Capture the cell that displays the provided text and extract its (X, Y) central coordinate. 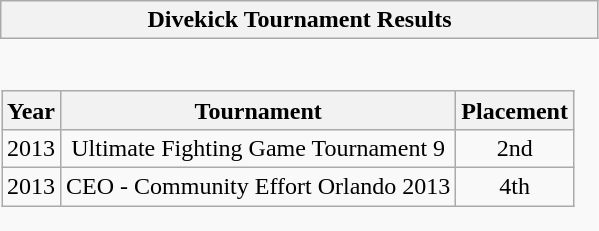
Placement (515, 110)
CEO - Community Effort Orlando 2013 (258, 186)
Year Tournament Placement 2013 Ultimate Fighting Game Tournament 9 2nd 2013 CEO - Community Effort Orlando 2013 4th (300, 134)
Year (32, 110)
Ultimate Fighting Game Tournament 9 (258, 148)
4th (515, 186)
Tournament (258, 110)
Divekick Tournament Results (300, 20)
2nd (515, 148)
